Pinpoint the cell where the given text exists, returning its (X, Y) midpoint coordinate. 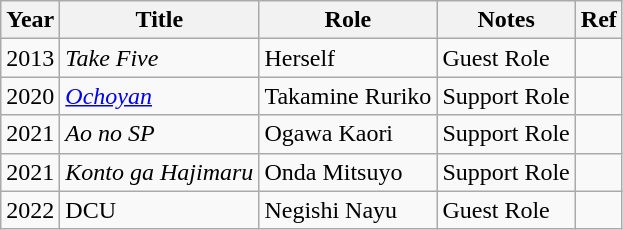
Ochoyan (160, 96)
Role (348, 20)
2020 (30, 96)
Herself (348, 58)
Negishi Nayu (348, 210)
DCU (160, 210)
Year (30, 20)
Onda Mitsuyo (348, 172)
Konto ga Hajimaru (160, 172)
Title (160, 20)
Ref (598, 20)
Notes (506, 20)
2013 (30, 58)
Ogawa Kaori (348, 134)
Takamine Ruriko (348, 96)
Ao no SP (160, 134)
2022 (30, 210)
Take Five (160, 58)
